Find where the given text appears and provide that cell's center as [X, Y] coordinate. 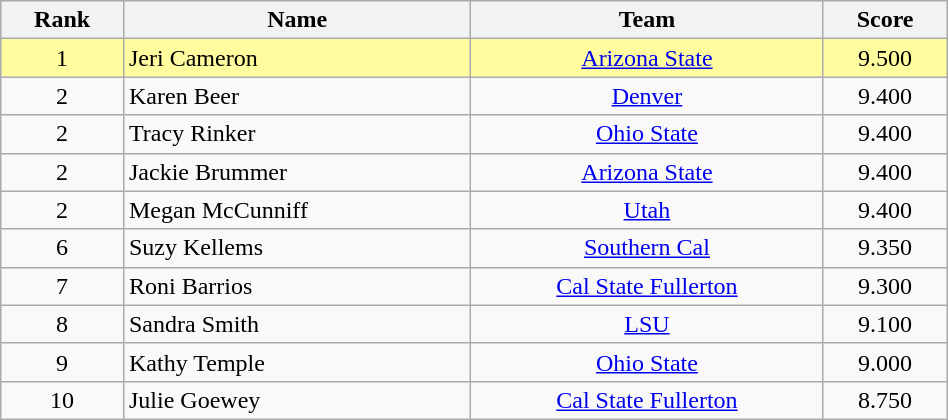
Score [885, 20]
Sandra Smith [296, 324]
9.350 [885, 248]
Karen Beer [296, 96]
Denver [647, 96]
Southern Cal [647, 248]
Tracy Rinker [296, 134]
9.300 [885, 286]
7 [62, 286]
Megan McCunniff [296, 210]
Julie Goewey [296, 400]
8.750 [885, 400]
Rank [62, 20]
8 [62, 324]
Jackie Brummer [296, 172]
Utah [647, 210]
Team [647, 20]
10 [62, 400]
Name [296, 20]
Jeri Cameron [296, 58]
1 [62, 58]
6 [62, 248]
9.000 [885, 362]
LSU [647, 324]
9.100 [885, 324]
9.500 [885, 58]
Kathy Temple [296, 362]
Suzy Kellems [296, 248]
9 [62, 362]
Roni Barrios [296, 286]
